Search for the cell housing the specified text and yield its (x, y) center coordinate. 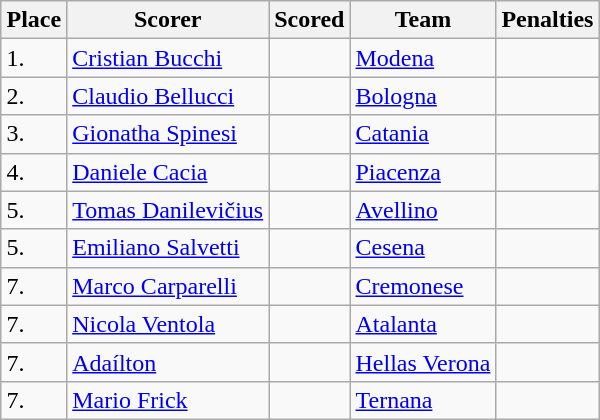
Modena (423, 58)
Cremonese (423, 286)
3. (34, 134)
1. (34, 58)
Atalanta (423, 324)
4. (34, 172)
Cristian Bucchi (168, 58)
2. (34, 96)
Emiliano Salvetti (168, 248)
Daniele Cacia (168, 172)
Tomas Danilevičius (168, 210)
Catania (423, 134)
Piacenza (423, 172)
Mario Frick (168, 400)
Hellas Verona (423, 362)
Nicola Ventola (168, 324)
Ternana (423, 400)
Avellino (423, 210)
Scored (310, 20)
Bologna (423, 96)
Claudio Bellucci (168, 96)
Team (423, 20)
Scorer (168, 20)
Cesena (423, 248)
Place (34, 20)
Adaílton (168, 362)
Marco Carparelli (168, 286)
Gionatha Spinesi (168, 134)
Penalties (548, 20)
